Output the (X, Y) coordinate of the center of the cell containing the given text.  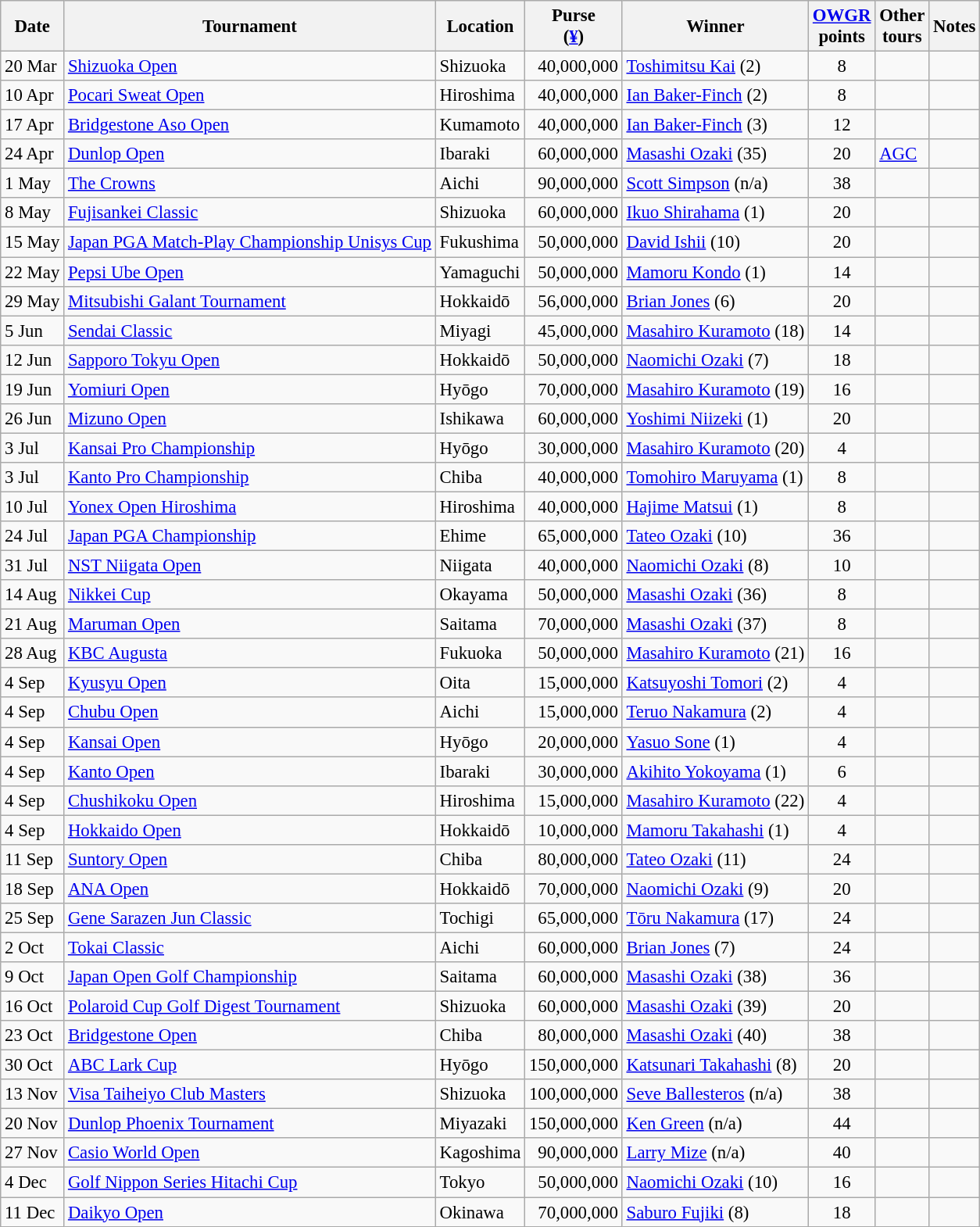
Fujisankei Classic (250, 213)
10,000,000 (574, 830)
Masahiro Kuramoto (20) (715, 448)
Pocari Sweat Open (250, 95)
Teruo Nakamura (2) (715, 713)
Mamoru Kondo (1) (715, 272)
18 Sep (33, 889)
Casio World Open (250, 1153)
8 May (33, 213)
1 May (33, 184)
Golf Nippon Series Hitachi Cup (250, 1182)
31 Jul (33, 566)
Toshimitsu Kai (2) (715, 66)
Fukuoka (480, 653)
22 May (33, 272)
Nikkei Cup (250, 595)
Yamaguchi (480, 272)
Tournament (250, 27)
Scott Simpson (n/a) (715, 184)
Bridgestone Aso Open (250, 125)
Notes (955, 27)
10 (842, 566)
Katsunari Takahashi (8) (715, 1065)
30 Oct (33, 1065)
Ishikawa (480, 419)
Location (480, 27)
Mitsubishi Galant Tournament (250, 301)
Japan PGA Match-Play Championship Unisys Cup (250, 242)
Kumamoto (480, 125)
Masahiro Kuramoto (18) (715, 331)
40 (842, 1153)
Purse(¥) (574, 27)
56,000,000 (574, 301)
Masahiro Kuramoto (22) (715, 800)
Chushikoku Open (250, 800)
24 Jul (33, 536)
Yoshimi Niizeki (1) (715, 419)
2 Oct (33, 947)
29 May (33, 301)
Winner (715, 27)
OWGRpoints (842, 27)
20 Mar (33, 66)
Naomichi Ozaki (10) (715, 1182)
Seve Ballesteros (n/a) (715, 1094)
Tateo Ozaki (11) (715, 860)
Suntory Open (250, 860)
Yonex Open Hiroshima (250, 506)
Ken Green (n/a) (715, 1124)
21 Aug (33, 624)
Maruman Open (250, 624)
4 Dec (33, 1182)
Daikyo Open (250, 1212)
Yomiuri Open (250, 389)
Tomohiro Maruyama (1) (715, 478)
12 (842, 125)
Larry Mize (n/a) (715, 1153)
16 Oct (33, 1007)
Othertours (902, 27)
100,000,000 (574, 1094)
Masahiro Kuramoto (21) (715, 653)
Okayama (480, 595)
Sendai Classic (250, 331)
44 (842, 1124)
Tateo Ozaki (10) (715, 536)
23 Oct (33, 1036)
20,000,000 (574, 742)
Tōru Nakamura (17) (715, 918)
Tokyo (480, 1182)
Brian Jones (6) (715, 301)
Kansai Open (250, 742)
Masahiro Kuramoto (19) (715, 389)
Kagoshima (480, 1153)
Kansai Pro Championship (250, 448)
14 Aug (33, 595)
Hokkaido Open (250, 830)
Masashi Ozaki (38) (715, 977)
Naomichi Ozaki (7) (715, 360)
Masashi Ozaki (40) (715, 1036)
AGC (902, 154)
Japan Open Golf Championship (250, 977)
Visa Taiheiyo Club Masters (250, 1094)
Date (33, 27)
NST Niigata Open (250, 566)
20 Nov (33, 1124)
Mizuno Open (250, 419)
Tokai Classic (250, 947)
Gene Sarazen Jun Classic (250, 918)
Tochigi (480, 918)
Ikuo Shirahama (1) (715, 213)
28 Aug (33, 653)
Kanto Open (250, 771)
Naomichi Ozaki (9) (715, 889)
11 Dec (33, 1212)
11 Sep (33, 860)
Oita (480, 683)
Miyagi (480, 331)
Akihito Yokoyama (1) (715, 771)
Dunlop Open (250, 154)
Masashi Ozaki (39) (715, 1007)
Fukushima (480, 242)
The Crowns (250, 184)
Kanto Pro Championship (250, 478)
Miyazaki (480, 1124)
Sapporo Tokyu Open (250, 360)
Naomichi Ozaki (8) (715, 566)
45,000,000 (574, 331)
26 Jun (33, 419)
Mamoru Takahashi (1) (715, 830)
Shizuoka Open (250, 66)
9 Oct (33, 977)
27 Nov (33, 1153)
Masashi Ozaki (36) (715, 595)
Dunlop Phoenix Tournament (250, 1124)
19 Jun (33, 389)
Pepsi Ube Open (250, 272)
Saburo Fujiki (8) (715, 1212)
24 Apr (33, 154)
13 Nov (33, 1094)
Yasuo Sone (1) (715, 742)
10 Jul (33, 506)
Niigata (480, 566)
15 May (33, 242)
Polaroid Cup Golf Digest Tournament (250, 1007)
17 Apr (33, 125)
Ehime (480, 536)
ANA Open (250, 889)
25 Sep (33, 918)
12 Jun (33, 360)
Okinawa (480, 1212)
Masashi Ozaki (35) (715, 154)
Masashi Ozaki (37) (715, 624)
David Ishii (10) (715, 242)
6 (842, 771)
Bridgestone Open (250, 1036)
Katsuyoshi Tomori (2) (715, 683)
Ian Baker-Finch (3) (715, 125)
5 Jun (33, 331)
Ian Baker-Finch (2) (715, 95)
10 Apr (33, 95)
Hajime Matsui (1) (715, 506)
Kyusyu Open (250, 683)
Brian Jones (7) (715, 947)
Chubu Open (250, 713)
KBC Augusta (250, 653)
Japan PGA Championship (250, 536)
ABC Lark Cup (250, 1065)
